Detect which cell encompasses the target text, then output its (x, y) center coordinate. 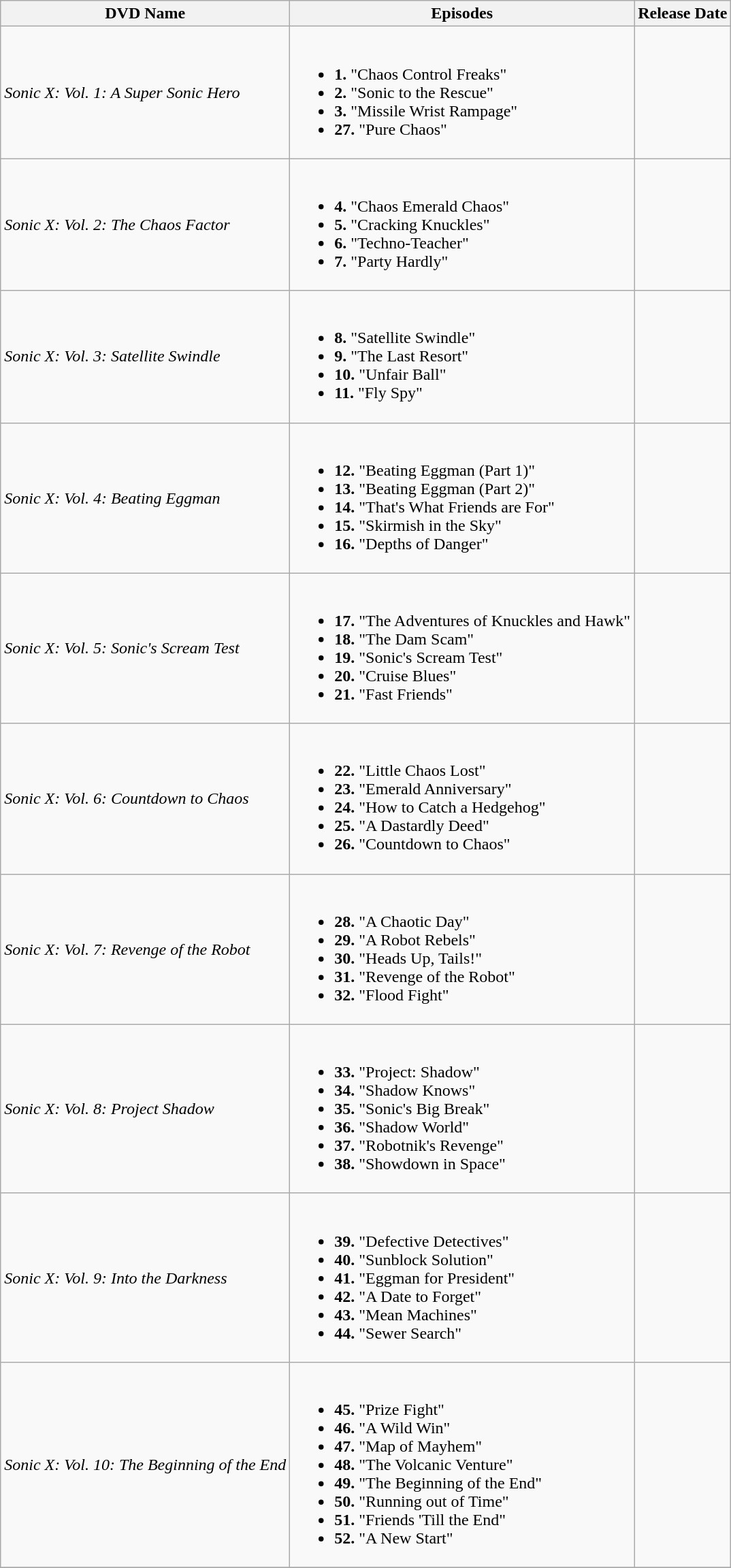
Sonic X: Vol. 6: Countdown to Chaos (146, 799)
4. "Chaos Emerald Chaos"5. "Cracking Knuckles"6. "Techno-Teacher"7. "Party Hardly" (462, 225)
Episodes (462, 14)
12. "Beating Eggman (Part 1)"13. "Beating Eggman (Part 2)"14. "That's What Friends are For"15. "Skirmish in the Sky"16. "Depths of Danger" (462, 498)
17. "The Adventures of Knuckles and Hawk"18. "The Dam Scam"19. "Sonic's Scream Test"20. "Cruise Blues"21. "Fast Friends" (462, 648)
DVD Name (146, 14)
8. "Satellite Swindle"9. "The Last Resort"10. "Unfair Ball"11. "Fly Spy" (462, 357)
Sonic X: Vol. 8: Project Shadow (146, 1109)
Sonic X: Vol. 9: Into the Darkness (146, 1277)
1. "Chaos Control Freaks"2. "Sonic to the Rescue"3. "Missile Wrist Rampage"27. "Pure Chaos" (462, 93)
Sonic X: Vol. 10: The Beginning of the End (146, 1465)
Release Date (683, 14)
Sonic X: Vol. 2: The Chaos Factor (146, 225)
Sonic X: Vol. 3: Satellite Swindle (146, 357)
28. "A Chaotic Day"29. "A Robot Rebels"30. "Heads Up, Tails!"31. "Revenge of the Robot"32. "Flood Fight" (462, 949)
Sonic X: Vol. 4: Beating Eggman (146, 498)
Sonic X: Vol. 1: A Super Sonic Hero (146, 93)
33. "Project: Shadow"34. "Shadow Knows"35. "Sonic's Big Break"36. "Shadow World"37. "Robotnik's Revenge"38. "Showdown in Space" (462, 1109)
Sonic X: Vol. 7: Revenge of the Robot (146, 949)
22. "Little Chaos Lost"23. "Emerald Anniversary"24. "How to Catch a Hedgehog"25. "A Dastardly Deed"26. "Countdown to Chaos" (462, 799)
39. "Defective Detectives"40. "Sunblock Solution"41. "Eggman for President"42. "A Date to Forget"43. "Mean Machines"44. "Sewer Search" (462, 1277)
Sonic X: Vol. 5: Sonic's Scream Test (146, 648)
